Return the [X, Y] coordinate for the center point of the cell that contains the specified text.  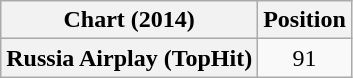
Chart (2014) [130, 20]
Russia Airplay (TopHit) [130, 58]
91 [305, 58]
Position [305, 20]
